Return [X, Y] of the center of cell containing provided text 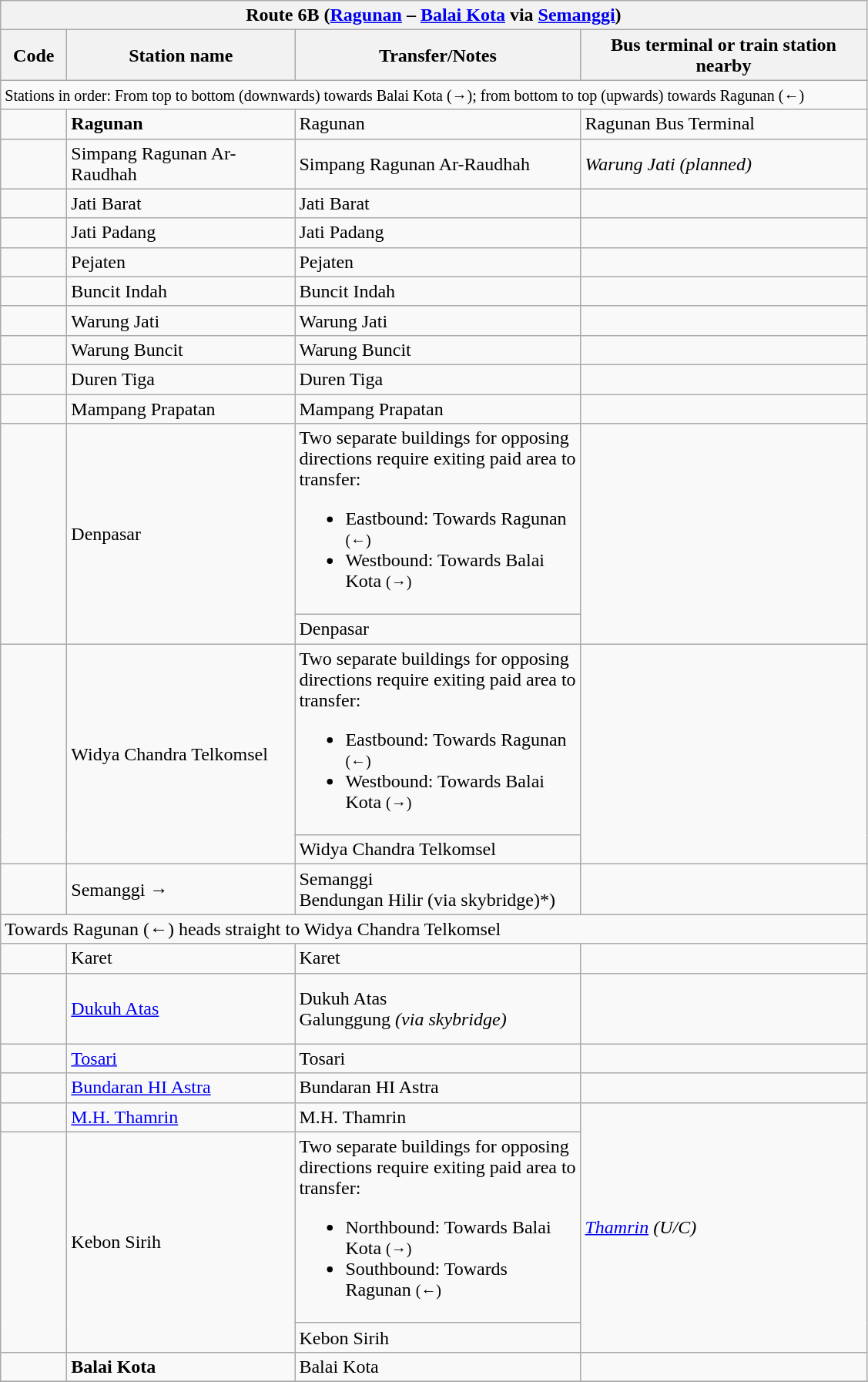
Code [34, 55]
Warung Jati (planned) [724, 163]
Thamrin (U/C) [724, 1227]
Ragunan Bus Terminal [724, 124]
Station name [181, 55]
Route 6B (Ragunan – Balai Kota via Semanggi) [434, 15]
Semanggi → [181, 889]
Stations in order: From top to bottom (downwards) towards Balai Kota (→); from bottom to top (upwards) towards Ragunan (←) [434, 95]
Dukuh Atas Galunggung (via skybridge) [437, 1008]
Towards Ragunan (←) heads straight to Widya Chandra Telkomsel [434, 929]
Bus terminal or train station nearby [724, 55]
Semanggi Bendungan Hilir (via skybridge)*) [437, 889]
Dukuh Atas [181, 1008]
Transfer/Notes [437, 55]
